Determine the (X, Y) coordinate at the center of the cell enclosing the given text.  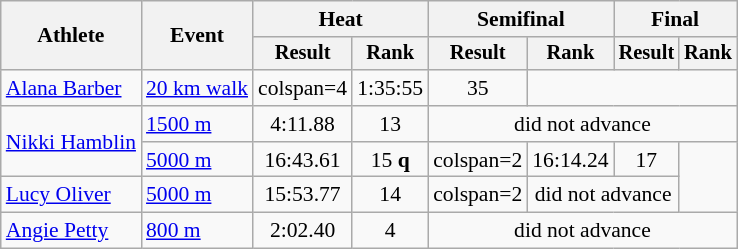
Heat (340, 19)
16:14.24 (570, 160)
15 q (390, 160)
Athlete (71, 36)
2:02.40 (302, 231)
35 (478, 88)
Event (197, 36)
Final (676, 19)
20 km walk (197, 88)
4 (390, 231)
800 m (197, 231)
1:35:55 (390, 88)
Lucy Oliver (71, 195)
1500 m (197, 124)
16:43.61 (302, 160)
4:11.88 (302, 124)
14 (390, 195)
Alana Barber (71, 88)
17 (647, 160)
Semifinal (520, 19)
colspan=4 (302, 88)
13 (390, 124)
Nikki Hamblin (71, 142)
15:53.77 (302, 195)
Angie Petty (71, 231)
